Determine the (X, Y) coordinate at the center of the cell enclosing the given text.  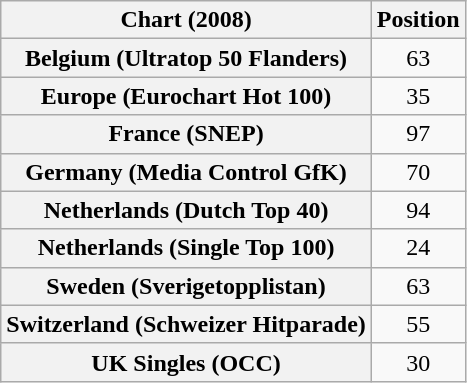
France (SNEP) (186, 134)
94 (418, 210)
Sweden (Sverigetopplistan) (186, 286)
55 (418, 324)
UK Singles (OCC) (186, 362)
Europe (Eurochart Hot 100) (186, 96)
30 (418, 362)
35 (418, 96)
Chart (2008) (186, 20)
Position (418, 20)
Netherlands (Single Top 100) (186, 248)
Switzerland (Schweizer Hitparade) (186, 324)
24 (418, 248)
Belgium (Ultratop 50 Flanders) (186, 58)
Germany (Media Control GfK) (186, 172)
Netherlands (Dutch Top 40) (186, 210)
97 (418, 134)
70 (418, 172)
